For the text-containing cell, return its midpoint in [X, Y] coordinate format. 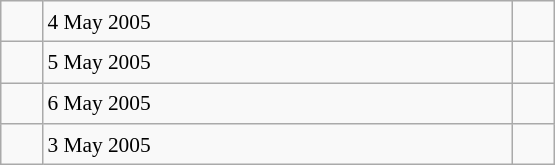
6 May 2005 [277, 104]
5 May 2005 [277, 62]
3 May 2005 [277, 144]
4 May 2005 [277, 22]
